Scan for the cell matching the given text and deliver its [x, y] coordinate at center. 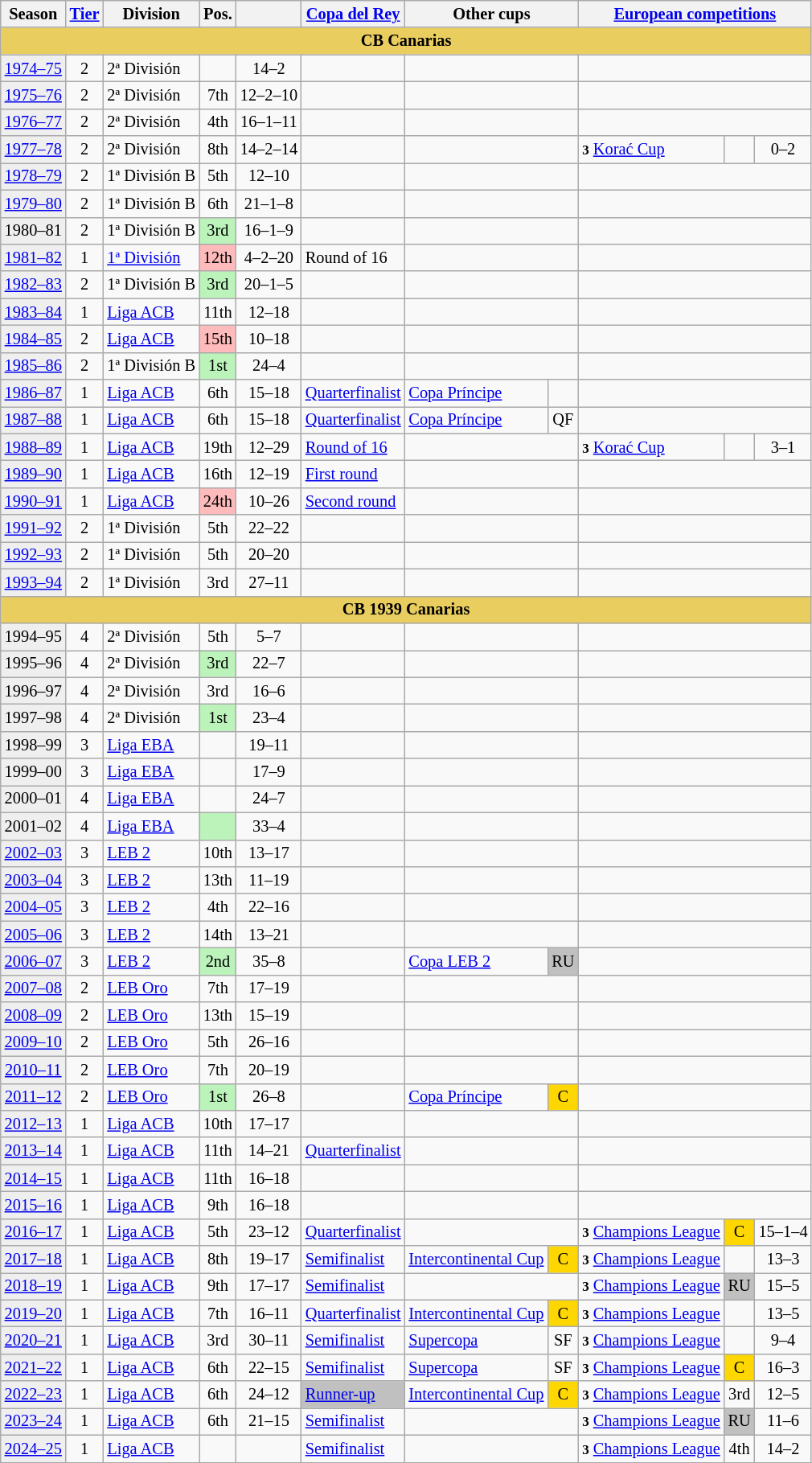
2024–25 [34, 1449]
13–3 [783, 1260]
2007–08 [34, 988]
17–9 [269, 772]
1993–94 [34, 582]
Division [151, 14]
1991–92 [34, 528]
Copa LEB 2 [476, 961]
12–18 [269, 312]
2019–20 [34, 1313]
CB Canarias [407, 41]
Runner-up [354, 1395]
10–18 [269, 339]
2017–18 [34, 1260]
1997–98 [34, 717]
15–19 [269, 1016]
16–1–9 [269, 231]
22–22 [269, 528]
13–5 [783, 1313]
26–8 [269, 1097]
13–17 [269, 853]
2016–17 [34, 1232]
23–4 [269, 717]
24th [218, 501]
33–4 [269, 826]
2008–09 [34, 1016]
2021–22 [34, 1367]
2010–11 [34, 1070]
12th [218, 257]
14–21 [269, 1151]
1990–91 [34, 501]
2022–23 [34, 1395]
1983–84 [34, 312]
11–6 [783, 1421]
2023–24 [34, 1421]
20–20 [269, 555]
Second round [354, 501]
21–1–8 [269, 203]
14–2–14 [269, 150]
15–1–4 [783, 1232]
1974–75 [34, 68]
1988–89 [34, 447]
1976–77 [34, 122]
16–3 [783, 1367]
22–15 [269, 1367]
12–10 [269, 176]
1984–85 [34, 339]
2000–01 [34, 799]
12–19 [269, 474]
1987–88 [34, 420]
20–1–5 [269, 285]
22–16 [269, 907]
Copa del Rey [354, 14]
27–11 [269, 582]
First round [354, 474]
35–8 [269, 961]
24–12 [269, 1395]
2004–05 [34, 907]
2012–13 [34, 1124]
0–2 [783, 150]
Other cups [491, 14]
2015–16 [34, 1205]
22–7 [269, 664]
2020–21 [34, 1341]
1994–95 [34, 636]
16–1–11 [269, 122]
16–6 [269, 691]
9–4 [783, 1341]
30–11 [269, 1341]
15–5 [783, 1286]
1979–80 [34, 203]
1975–76 [34, 95]
12–2–10 [269, 95]
2002–03 [34, 853]
2009–10 [34, 1042]
24–4 [269, 366]
16th [218, 474]
1986–87 [34, 393]
2001–02 [34, 826]
1998–99 [34, 745]
Tier [85, 14]
2nd [218, 961]
European competitions [695, 14]
23–12 [269, 1232]
1982–83 [34, 285]
3–1 [783, 447]
17–19 [269, 988]
1980–81 [34, 231]
2006–07 [34, 961]
14th [218, 935]
1995–96 [34, 664]
20–19 [269, 1070]
1999–00 [34, 772]
Pos. [218, 14]
2014–15 [34, 1178]
1981–82 [34, 257]
15th [218, 339]
2013–14 [34, 1151]
11–19 [269, 880]
26–16 [269, 1042]
CB 1939 Canarias [407, 610]
QF [563, 420]
19th [218, 447]
12–29 [269, 447]
1977–78 [34, 150]
5–7 [269, 636]
13–21 [269, 935]
24–7 [269, 799]
2018–19 [34, 1286]
2003–04 [34, 880]
4–2–20 [269, 257]
10–26 [269, 501]
1989–90 [34, 474]
1992–93 [34, 555]
16–11 [269, 1313]
19–11 [269, 745]
2005–06 [34, 935]
12–5 [783, 1395]
21–15 [269, 1421]
2011–12 [34, 1097]
Season [34, 14]
1985–86 [34, 366]
1996–97 [34, 691]
19–17 [269, 1260]
1978–79 [34, 176]
